Return [X, Y] of the center of cell containing provided text 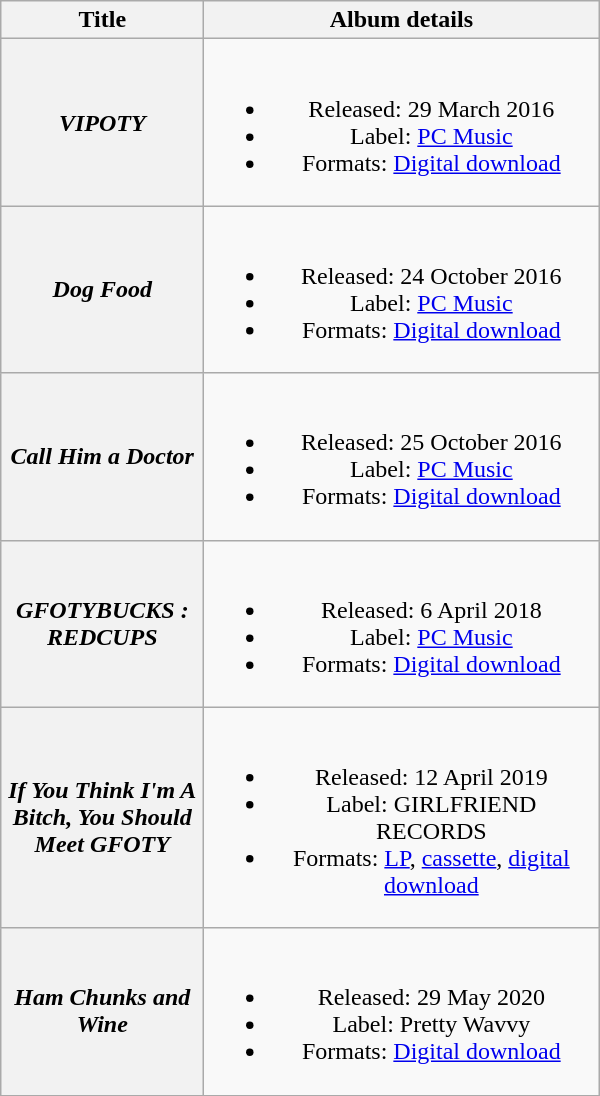
Released: 24 October 2016Label: PC MusicFormats: Digital download [402, 290]
Released: 29 March 2016Label: PC MusicFormats: Digital download [402, 122]
VIPOTY [102, 122]
Released: 6 April 2018Label: PC MusicFormats: Digital download [402, 624]
Released: 25 October 2016Label: PC MusicFormats: Digital download [402, 456]
Ham Chunks and Wine [102, 1012]
Call Him a Doctor [102, 456]
GFOTYBUCKS : REDCUPS [102, 624]
Album details [402, 20]
Title [102, 20]
Released: 12 April 2019Label: GIRLFRIEND RECORDSFormats: LP, cassette, digital download [402, 818]
Released: 29 May 2020Label: Pretty WavvyFormats: Digital download [402, 1012]
Dog Food [102, 290]
If You Think I'm A Bitch, You Should Meet GFOTY [102, 818]
